Determine the [X, Y] coordinate at the center of the cell enclosing the given text.  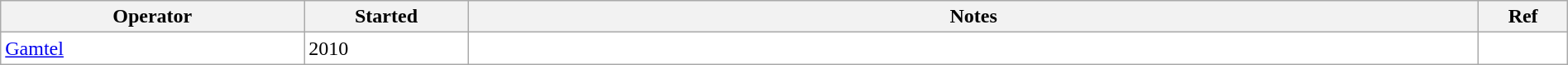
Started [386, 17]
Notes [973, 17]
2010 [386, 48]
Gamtel [152, 48]
Ref [1523, 17]
Operator [152, 17]
